For the text-containing cell, return its midpoint in [X, Y] coordinate format. 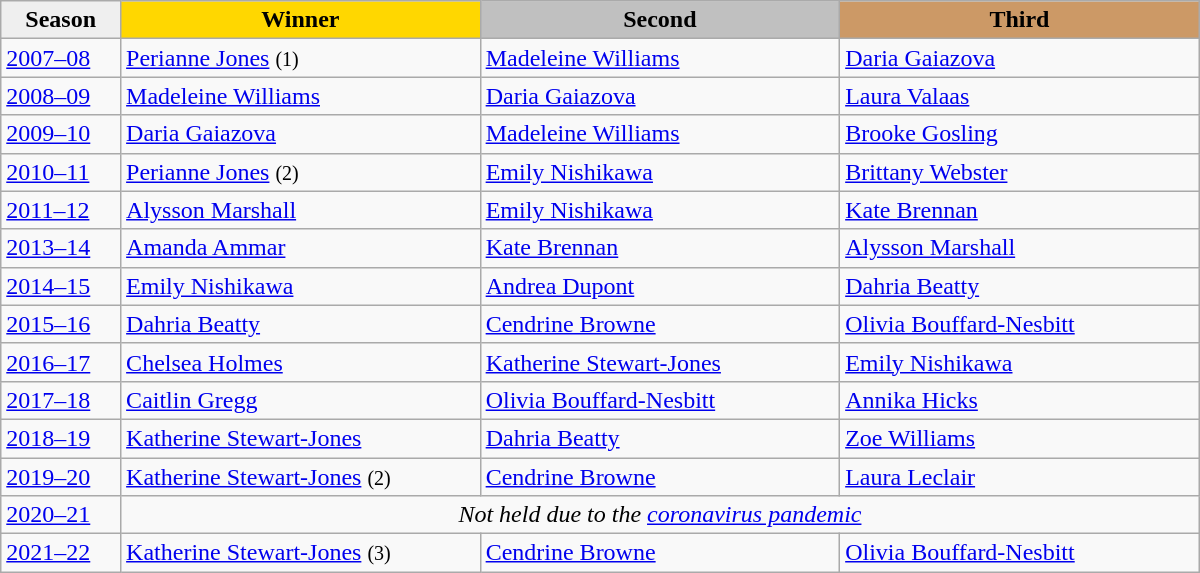
2018–19 [61, 438]
Brittany Webster [1020, 172]
2011–12 [61, 210]
Laura Leclair [1020, 477]
2007–08 [61, 58]
2020–21 [61, 515]
Season [61, 20]
Second [660, 20]
2010–11 [61, 172]
2017–18 [61, 400]
Perianne Jones (1) [301, 58]
Not held due to the coronavirus pandemic [660, 515]
Katherine Stewart-Jones (3) [301, 553]
Perianne Jones (2) [301, 172]
2019–20 [61, 477]
2008–09 [61, 96]
Amanda Ammar [301, 248]
Chelsea Holmes [301, 362]
2014–15 [61, 286]
Laura Valaas [1020, 96]
Brooke Gosling [1020, 134]
2015–16 [61, 324]
Winner [301, 20]
2016–17 [61, 362]
2013–14 [61, 248]
Third [1020, 20]
2021–22 [61, 553]
Andrea Dupont [660, 286]
Annika Hicks [1020, 400]
Katherine Stewart-Jones (2) [301, 477]
2009–10 [61, 134]
Caitlin Gregg [301, 400]
Zoe Williams [1020, 438]
